Search for the cell housing the specified text and yield its [X, Y] center coordinate. 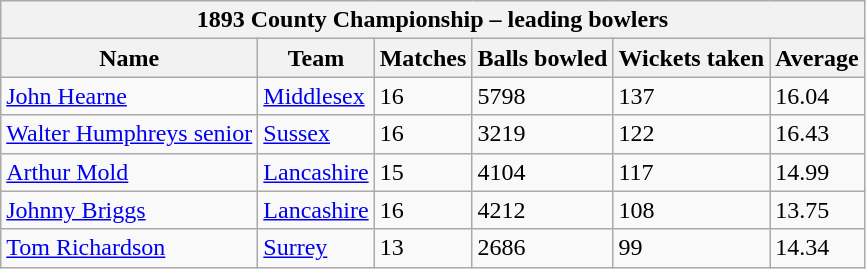
4212 [542, 210]
16.43 [818, 134]
Balls bowled [542, 58]
Matches [423, 58]
117 [692, 172]
15 [423, 172]
5798 [542, 96]
137 [692, 96]
99 [692, 248]
Name [130, 58]
Middlesex [316, 96]
Wickets taken [692, 58]
14.34 [818, 248]
108 [692, 210]
1893 County Championship – leading bowlers [432, 20]
122 [692, 134]
Arthur Mold [130, 172]
Walter Humphreys senior [130, 134]
16.04 [818, 96]
13.75 [818, 210]
Johnny Briggs [130, 210]
Surrey [316, 248]
13 [423, 248]
John Hearne [130, 96]
Team [316, 58]
14.99 [818, 172]
4104 [542, 172]
Tom Richardson [130, 248]
3219 [542, 134]
Sussex [316, 134]
Average [818, 58]
2686 [542, 248]
